For the text-containing cell, return its midpoint in [x, y] coordinate format. 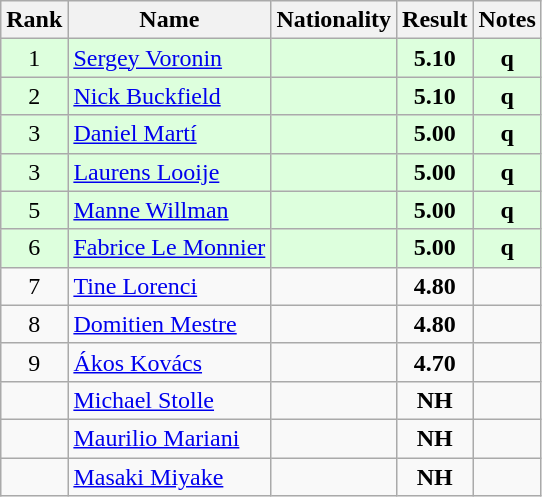
Manne Willman [170, 210]
Ákos Kovács [170, 362]
Rank [34, 20]
Michael Stolle [170, 400]
4.70 [435, 362]
9 [34, 362]
Nick Buckfield [170, 96]
8 [34, 324]
Result [435, 20]
Name [170, 20]
Masaki Miyake [170, 477]
Fabrice Le Monnier [170, 248]
1 [34, 58]
2 [34, 96]
7 [34, 286]
Domitien Mestre [170, 324]
Daniel Martí [170, 134]
Notes [507, 20]
5 [34, 210]
Laurens Looije [170, 172]
Maurilio Mariani [170, 438]
Nationality [334, 20]
6 [34, 248]
Tine Lorenci [170, 286]
Sergey Voronin [170, 58]
